Return [x, y] of the center of cell containing provided text 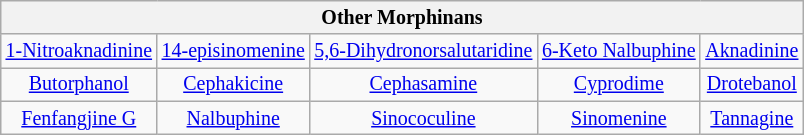
Other Morphinans [402, 18]
Nalbuphine [234, 118]
5,6-Dihydronorsalutaridine [424, 52]
14-episinomenine [234, 52]
Butorphanol [79, 84]
Cephakicine [234, 84]
Drotebanol [752, 84]
Tannagine [752, 118]
Aknadinine [752, 52]
1-Nitroaknadinine [79, 52]
6-Keto Nalbuphine [618, 52]
Cyprodime [618, 84]
Fenfangjine G [79, 118]
Cephasamine [424, 84]
Sinococuline [424, 118]
Sinomenine [618, 118]
